Identify which cell holds the provided text, then report its (x, y) central coordinate. 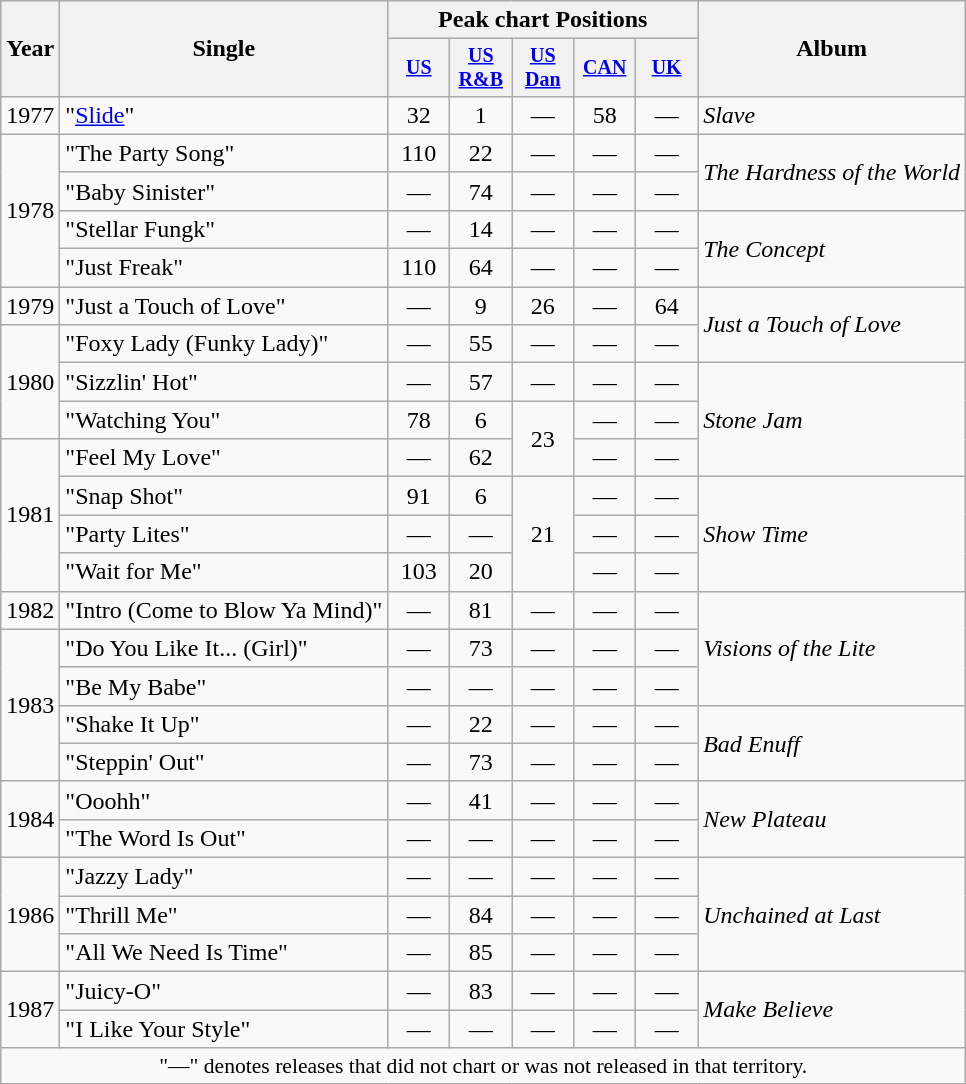
New Plateau (832, 819)
9 (481, 306)
23 (543, 439)
57 (481, 382)
1979 (30, 306)
Bad Enuff (832, 743)
41 (481, 800)
"Party Lites" (224, 534)
US (419, 68)
"I Like Your Style" (224, 1029)
Year (30, 49)
The Concept (832, 248)
"Just Freak" (224, 268)
USDan (543, 68)
"All We Need Is Time" (224, 953)
Stone Jam (832, 420)
1982 (30, 610)
58 (605, 115)
"Just a Touch of Love" (224, 306)
1986 (30, 915)
74 (481, 191)
"Watching You" (224, 420)
"The Word Is Out" (224, 838)
USR&B (481, 68)
CAN (605, 68)
The Hardness of the World (832, 172)
"Stellar Fungk" (224, 229)
"Foxy Lady (Funky Lady)" (224, 344)
20 (481, 572)
Album (832, 49)
1977 (30, 115)
Slave (832, 115)
"The Party Song" (224, 153)
14 (481, 229)
"Do You Like It... (Girl)" (224, 648)
62 (481, 458)
Peak chart Positions (543, 20)
Single (224, 49)
85 (481, 953)
"Baby Sinister" (224, 191)
81 (481, 610)
"Juicy-O" (224, 991)
Unchained at Last (832, 915)
1980 (30, 382)
103 (419, 572)
"Thrill Me" (224, 915)
"Ooohh" (224, 800)
"Sizzlin' Hot" (224, 382)
Make Believe (832, 1010)
UK (667, 68)
1987 (30, 1010)
"Be My Babe" (224, 686)
"Snap Shot" (224, 496)
"Feel My Love" (224, 458)
"Jazzy Lady" (224, 877)
78 (419, 420)
"Shake It Up" (224, 724)
Visions of the Lite (832, 648)
"Intro (Come to Blow Ya Mind)" (224, 610)
1983 (30, 705)
1984 (30, 819)
Show Time (832, 534)
1978 (30, 210)
"Slide" (224, 115)
91 (419, 496)
32 (419, 115)
84 (481, 915)
1981 (30, 515)
21 (543, 534)
Just a Touch of Love (832, 325)
26 (543, 306)
83 (481, 991)
"Wait for Me" (224, 572)
1 (481, 115)
"—" denotes releases that did not chart or was not released in that territory. (484, 1066)
"Steppin' Out" (224, 762)
55 (481, 344)
